Capture the cell that displays the provided text and extract its [x, y] central coordinate. 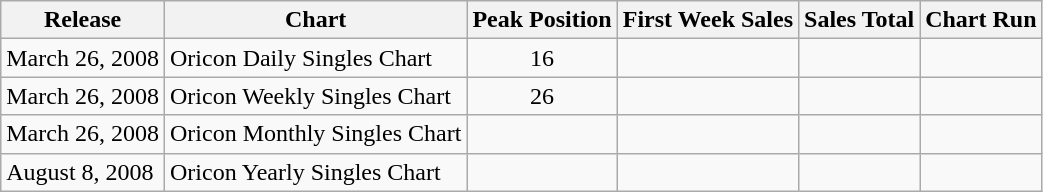
Chart [315, 20]
Oricon Monthly Singles Chart [315, 134]
Peak Position [542, 20]
Oricon Yearly Singles Chart [315, 172]
Sales Total [860, 20]
Oricon Daily Singles Chart [315, 58]
Oricon Weekly Singles Chart [315, 96]
August 8, 2008 [83, 172]
16 [542, 58]
Chart Run [981, 20]
26 [542, 96]
First Week Sales [708, 20]
Release [83, 20]
